Extract the [x, y] coordinate from the center of the cell holding the provided text.  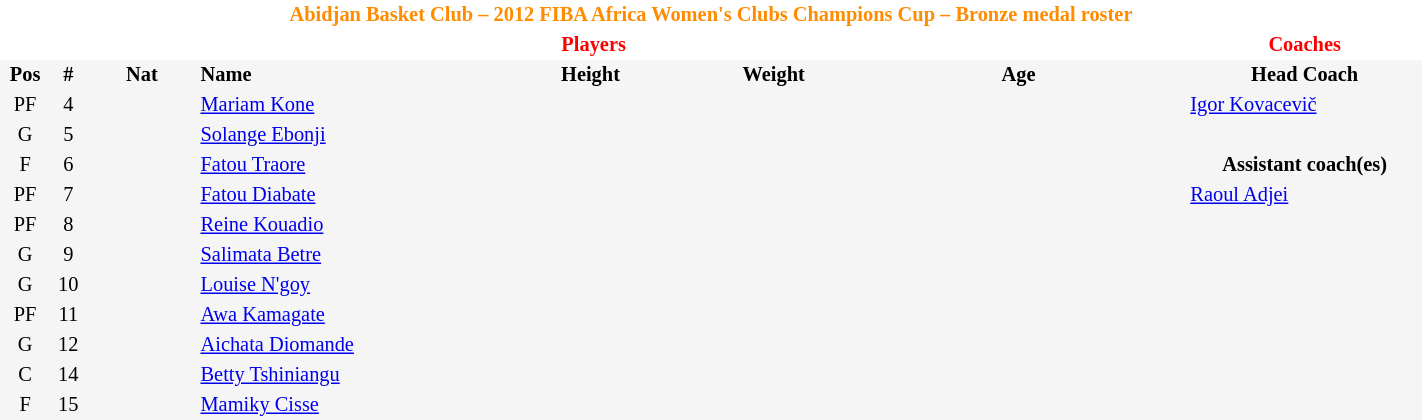
C [25, 375]
10 [68, 285]
# [68, 75]
Height [591, 75]
Fatou Diabate [340, 195]
8 [68, 225]
11 [68, 315]
Aichata Diomande [340, 345]
12 [68, 345]
Raoul Adjei [1304, 195]
Age [1019, 75]
Assistant coach(es) [1304, 165]
Salimata Betre [340, 255]
Coaches [1304, 45]
14 [68, 375]
Head Coach [1304, 75]
Awa Kamagate [340, 315]
15 [68, 405]
Fatou Traore [340, 165]
Igor Kovacevič [1304, 105]
Betty Tshiniangu [340, 375]
6 [68, 165]
Louise N'goy [340, 285]
Name [340, 75]
9 [68, 255]
7 [68, 195]
Pos [25, 75]
Weight [774, 75]
Abidjan Basket Club – 2012 FIBA Africa Women's Clubs Champions Cup – Bronze medal roster [711, 15]
Reine Kouadio [340, 225]
Mariam Kone [340, 105]
Mamiky Cisse [340, 405]
Solange Ebonji [340, 135]
Nat [142, 75]
4 [68, 105]
5 [68, 135]
Players [594, 45]
